Search for the cell housing the specified text and yield its (X, Y) center coordinate. 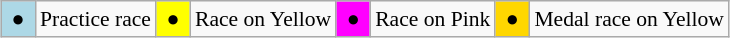
Race on Yellow (263, 19)
Race on Pink (432, 19)
Medal race on Yellow (629, 19)
Practice race (96, 19)
